Provide the [x, y] coordinate of the cell's center where the given text is located.  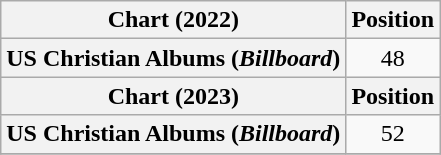
48 [393, 58]
52 [393, 134]
Chart (2022) [174, 20]
Chart (2023) [174, 96]
